Detect which cell encompasses the target text, then output its (X, Y) center coordinate. 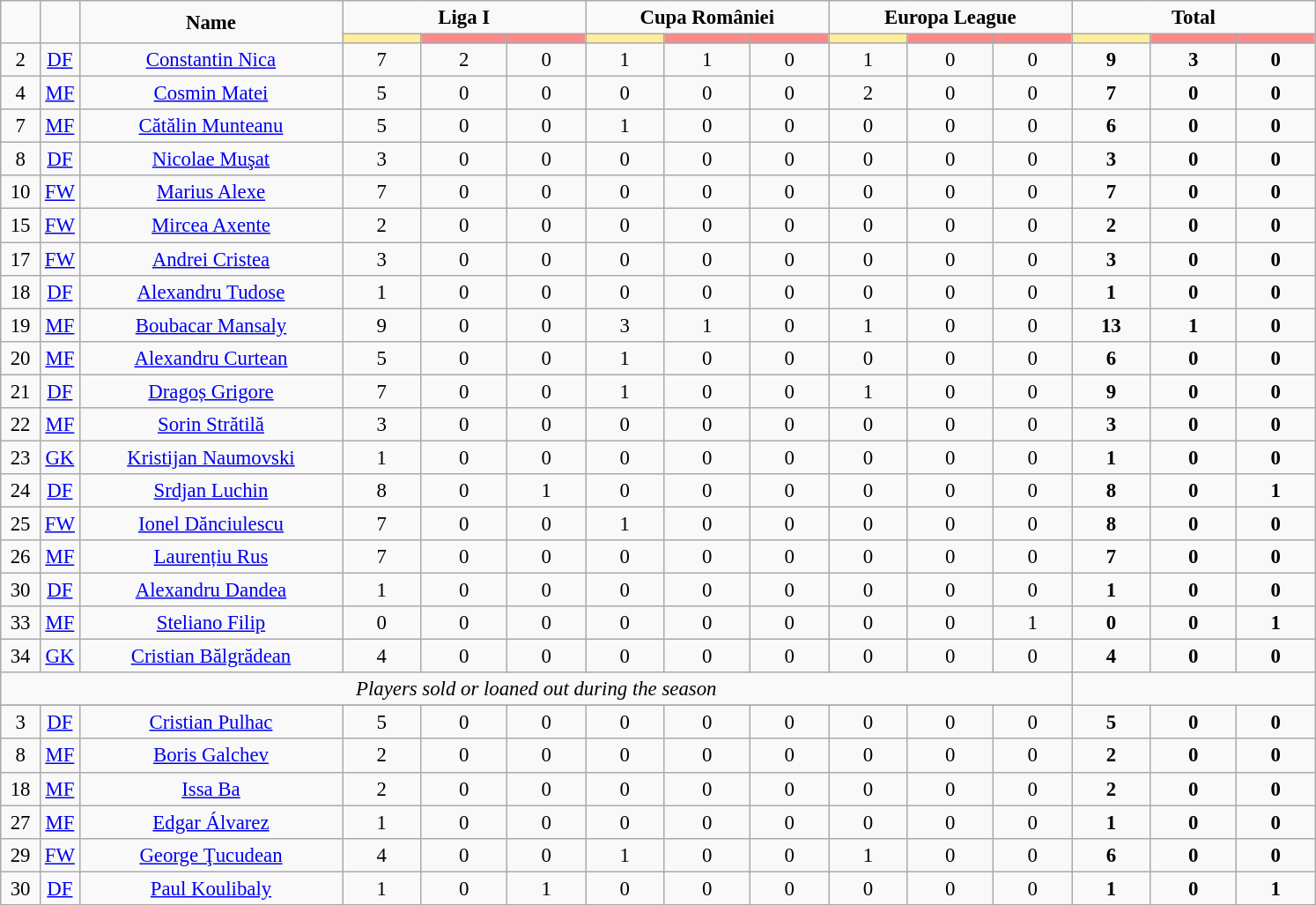
Marius Alexe (211, 193)
Cristian Pulhac (211, 723)
20 (21, 358)
Mircea Axente (211, 226)
13 (1112, 325)
33 (21, 623)
25 (21, 523)
Nicolae Muşat (211, 159)
Cosmin Matei (211, 93)
Players sold or loaned out during the season (536, 689)
29 (21, 855)
15 (21, 226)
Name (211, 22)
Ionel Dănciulescu (211, 523)
Dragoș Grigore (211, 391)
26 (21, 557)
10 (21, 193)
Europa League (950, 18)
Edgar Álvarez (211, 822)
Constantin Nica (211, 60)
Steliano Filip (211, 623)
Issa Ba (211, 789)
24 (21, 491)
Total (1194, 18)
34 (21, 656)
Kristijan Naumovski (211, 457)
Andrei Cristea (211, 259)
Boubacar Mansaly (211, 325)
Alexandru Curtean (211, 358)
Paul Koulibaly (211, 888)
George Ţucudean (211, 855)
Liga I (464, 18)
19 (21, 325)
23 (21, 457)
Cupa României (707, 18)
22 (21, 425)
Laurențiu Rus (211, 557)
21 (21, 391)
Alexandru Tudose (211, 292)
Sorin Strătilă (211, 425)
Srdjan Luchin (211, 491)
17 (21, 259)
Cristian Bălgrădean (211, 656)
Cătălin Munteanu (211, 126)
27 (21, 822)
Boris Galchev (211, 756)
Alexandru Dandea (211, 590)
